Find where the given text appears and provide that cell's center as [X, Y] coordinate. 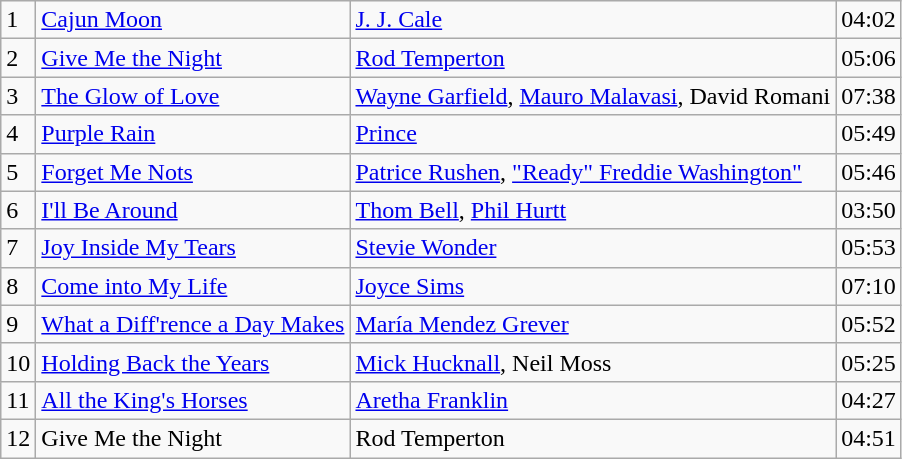
The Glow of Love [193, 96]
3 [18, 96]
All the King's Horses [193, 400]
7 [18, 248]
9 [18, 324]
05:46 [869, 172]
11 [18, 400]
María Mendez Grever [593, 324]
Holding Back the Years [193, 362]
What a Diff'rence a Day Makes [193, 324]
05:25 [869, 362]
5 [18, 172]
Joy Inside My Tears [193, 248]
Stevie Wonder [593, 248]
04:02 [869, 20]
Wayne Garfield, Mauro Malavasi, David Romani [593, 96]
J. J. Cale [593, 20]
10 [18, 362]
Mick Hucknall, Neil Moss [593, 362]
07:10 [869, 286]
Joyce Sims [593, 286]
Prince [593, 134]
05:53 [869, 248]
05:06 [869, 58]
05:52 [869, 324]
Purple Rain [193, 134]
07:38 [869, 96]
04:27 [869, 400]
1 [18, 20]
Patrice Rushen, "Ready" Freddie Washington" [593, 172]
4 [18, 134]
12 [18, 438]
Thom Bell, Phil Hurtt [593, 210]
03:50 [869, 210]
8 [18, 286]
I'll Be Around [193, 210]
05:49 [869, 134]
Cajun Moon [193, 20]
2 [18, 58]
04:51 [869, 438]
Forget Me Nots [193, 172]
Aretha Franklin [593, 400]
6 [18, 210]
Come into My Life [193, 286]
